Return the [x, y] coordinate for the center point of the cell that contains the specified text.  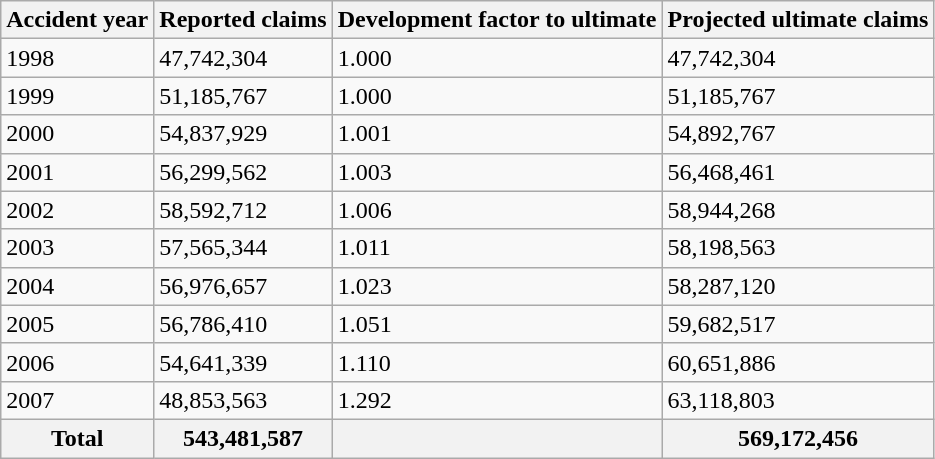
569,172,456 [798, 438]
58,592,712 [243, 210]
56,786,410 [243, 324]
2003 [78, 248]
59,682,517 [798, 324]
1.023 [497, 286]
1.292 [497, 400]
60,651,886 [798, 362]
57,565,344 [243, 248]
1.003 [497, 172]
2005 [78, 324]
58,198,563 [798, 248]
58,944,268 [798, 210]
56,976,657 [243, 286]
Total [78, 438]
Reported claims [243, 20]
2000 [78, 134]
2001 [78, 172]
2006 [78, 362]
63,118,803 [798, 400]
Development factor to ultimate [497, 20]
54,892,767 [798, 134]
1999 [78, 96]
48,853,563 [243, 400]
54,641,339 [243, 362]
1.006 [497, 210]
1.011 [497, 248]
2007 [78, 400]
Projected ultimate claims [798, 20]
56,299,562 [243, 172]
Accident year [78, 20]
56,468,461 [798, 172]
1.001 [497, 134]
58,287,120 [798, 286]
2002 [78, 210]
2004 [78, 286]
543,481,587 [243, 438]
54,837,929 [243, 134]
1998 [78, 58]
1.110 [497, 362]
1.051 [497, 324]
